Determine the [x, y] coordinate at the center of the cell enclosing the given text.  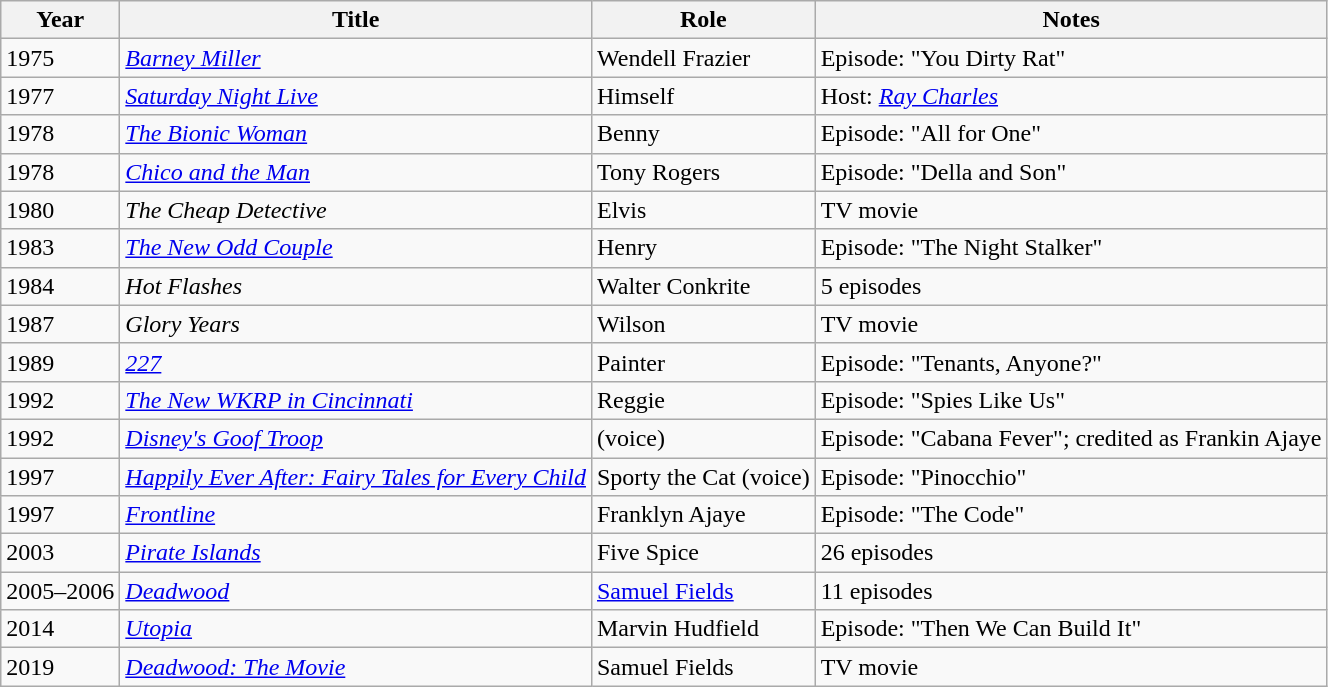
26 episodes [1071, 553]
The Bionic Woman [356, 134]
Episode: "The Night Stalker" [1071, 248]
227 [356, 362]
Walter Conkrite [703, 286]
Host: Ray Charles [1071, 96]
Frontline [356, 515]
Episode: "You Dirty Rat" [1071, 58]
Deadwood [356, 591]
1987 [60, 324]
1980 [60, 210]
5 episodes [1071, 286]
Hot Flashes [356, 286]
Elvis [703, 210]
Pirate Islands [356, 553]
Role [703, 20]
Marvin Hudfield [703, 629]
Wilson [703, 324]
2014 [60, 629]
Episode: "Spies Like Us" [1071, 400]
2019 [60, 667]
Benny [703, 134]
Title [356, 20]
Wendell Frazier [703, 58]
Episode: "The Code" [1071, 515]
11 episodes [1071, 591]
Chico and the Man [356, 172]
Franklyn Ajaye [703, 515]
Episode: "Pinocchio" [1071, 477]
Episode: "Della and Son" [1071, 172]
Himself [703, 96]
Painter [703, 362]
Episode: "All for One" [1071, 134]
Tony Rogers [703, 172]
Episode: "Cabana Fever"; credited as Frankin Ajaye [1071, 438]
Barney Miller [356, 58]
2003 [60, 553]
Episode: "Then We Can Build It" [1071, 629]
1989 [60, 362]
Saturday Night Live [356, 96]
(voice) [703, 438]
Henry [703, 248]
Disney's Goof Troop [356, 438]
1977 [60, 96]
1984 [60, 286]
Glory Years [356, 324]
2005–2006 [60, 591]
1983 [60, 248]
Utopia [356, 629]
1975 [60, 58]
Deadwood: The Movie [356, 667]
The Cheap Detective [356, 210]
Notes [1071, 20]
Five Spice [703, 553]
The New WKRP in Cincinnati [356, 400]
Reggie [703, 400]
Episode: "Tenants, Anyone?" [1071, 362]
Sporty the Cat (voice) [703, 477]
Year [60, 20]
Happily Ever After: Fairy Tales for Every Child [356, 477]
The New Odd Couple [356, 248]
